Return [x, y] of the center of cell containing provided text 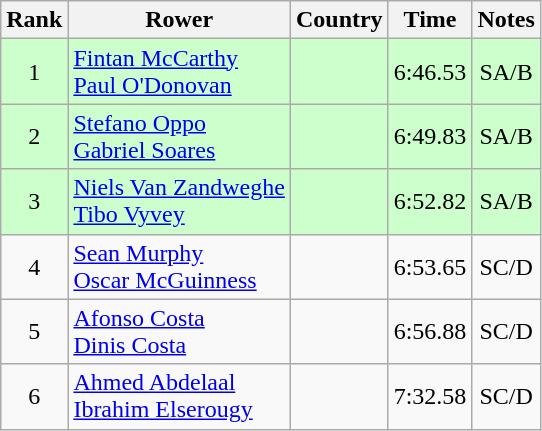
4 [34, 266]
5 [34, 332]
6:56.88 [430, 332]
Time [430, 20]
6:46.53 [430, 72]
6:53.65 [430, 266]
2 [34, 136]
6 [34, 396]
3 [34, 202]
7:32.58 [430, 396]
6:49.83 [430, 136]
1 [34, 72]
Stefano OppoGabriel Soares [180, 136]
Country [339, 20]
6:52.82 [430, 202]
Rank [34, 20]
Sean MurphyOscar McGuinness [180, 266]
Niels Van ZandwegheTibo Vyvey [180, 202]
Ahmed AbdelaalIbrahim Elserougy [180, 396]
Fintan McCarthyPaul O'Donovan [180, 72]
Rower [180, 20]
Afonso CostaDinis Costa [180, 332]
Notes [506, 20]
